Return [x, y] of the center of cell containing provided text 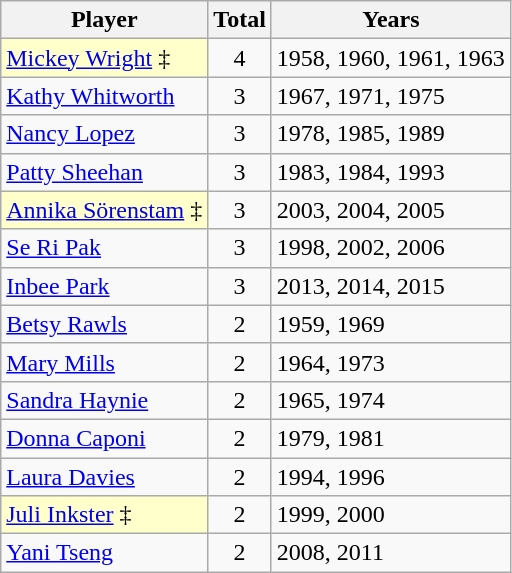
Donna Caponi [104, 438]
Laura Davies [104, 477]
Se Ri Pak [104, 248]
1979, 1981 [390, 438]
4 [240, 58]
1978, 1985, 1989 [390, 134]
1999, 2000 [390, 515]
Patty Sheehan [104, 172]
Inbee Park [104, 286]
1959, 1969 [390, 324]
Mary Mills [104, 362]
Annika Sörenstam ‡ [104, 210]
Nancy Lopez [104, 134]
Sandra Haynie [104, 400]
Yani Tseng [104, 553]
Mickey Wright ‡ [104, 58]
Kathy Whitworth [104, 96]
1994, 1996 [390, 477]
1958, 1960, 1961, 1963 [390, 58]
Player [104, 20]
1964, 1973 [390, 362]
Years [390, 20]
2003, 2004, 2005 [390, 210]
1998, 2002, 2006 [390, 248]
Betsy Rawls [104, 324]
1967, 1971, 1975 [390, 96]
2008, 2011 [390, 553]
Juli Inkster ‡ [104, 515]
1965, 1974 [390, 400]
Total [240, 20]
2013, 2014, 2015 [390, 286]
1983, 1984, 1993 [390, 172]
